Locate the cell with the specified text and output its (X, Y) center coordinate. 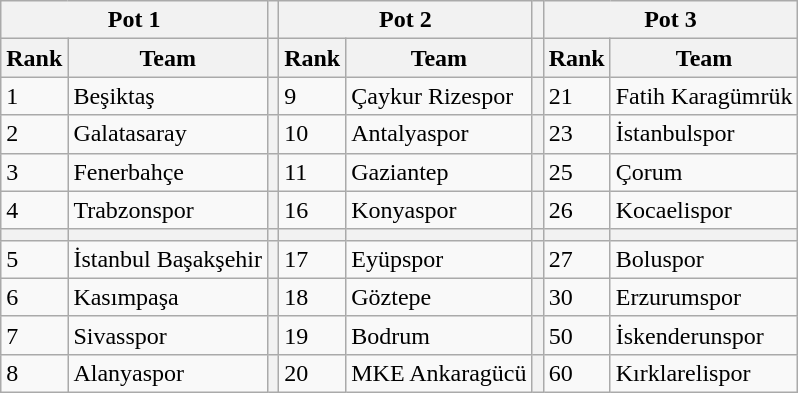
Bodrum (439, 335)
23 (576, 134)
60 (576, 373)
Pot 1 (134, 20)
21 (576, 96)
Konyaspor (439, 210)
Kırklarelispor (704, 373)
17 (312, 259)
25 (576, 172)
11 (312, 172)
4 (34, 210)
10 (312, 134)
16 (312, 210)
26 (576, 210)
MKE Ankaragücü (439, 373)
Galatasaray (168, 134)
Sivasspor (168, 335)
İskenderunspor (704, 335)
Alanyaspor (168, 373)
8 (34, 373)
Boluspor (704, 259)
Eyüpspor (439, 259)
Beşiktaş (168, 96)
Çaykur Rizespor (439, 96)
İstanbulspor (704, 134)
İstanbul Başakşehir (168, 259)
Fenerbahçe (168, 172)
27 (576, 259)
18 (312, 297)
2 (34, 134)
19 (312, 335)
5 (34, 259)
Pot 2 (406, 20)
30 (576, 297)
9 (312, 96)
Antalyaspor (439, 134)
Çorum (704, 172)
Gaziantep (439, 172)
3 (34, 172)
7 (34, 335)
Pot 3 (670, 20)
20 (312, 373)
6 (34, 297)
Fatih Karagümrük (704, 96)
Göztepe (439, 297)
1 (34, 96)
Kocaelispor (704, 210)
Trabzonspor (168, 210)
Kasımpaşa (168, 297)
50 (576, 335)
Erzurumspor (704, 297)
